From the cell containing the given text, extract its center point as (x, y) coordinate. 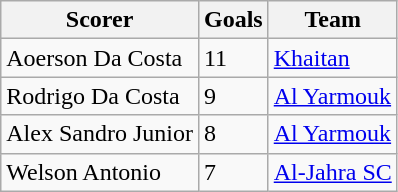
Scorer (100, 20)
11 (233, 58)
Khaitan (332, 58)
8 (233, 134)
9 (233, 96)
Rodrigo Da Costa (100, 96)
Al-Jahra SC (332, 172)
7 (233, 172)
Team (332, 20)
Welson Antonio (100, 172)
Aoerson Da Costa (100, 58)
Alex Sandro Junior (100, 134)
Goals (233, 20)
